Return the (X, Y) coordinate for the center point of the cell that contains the specified text.  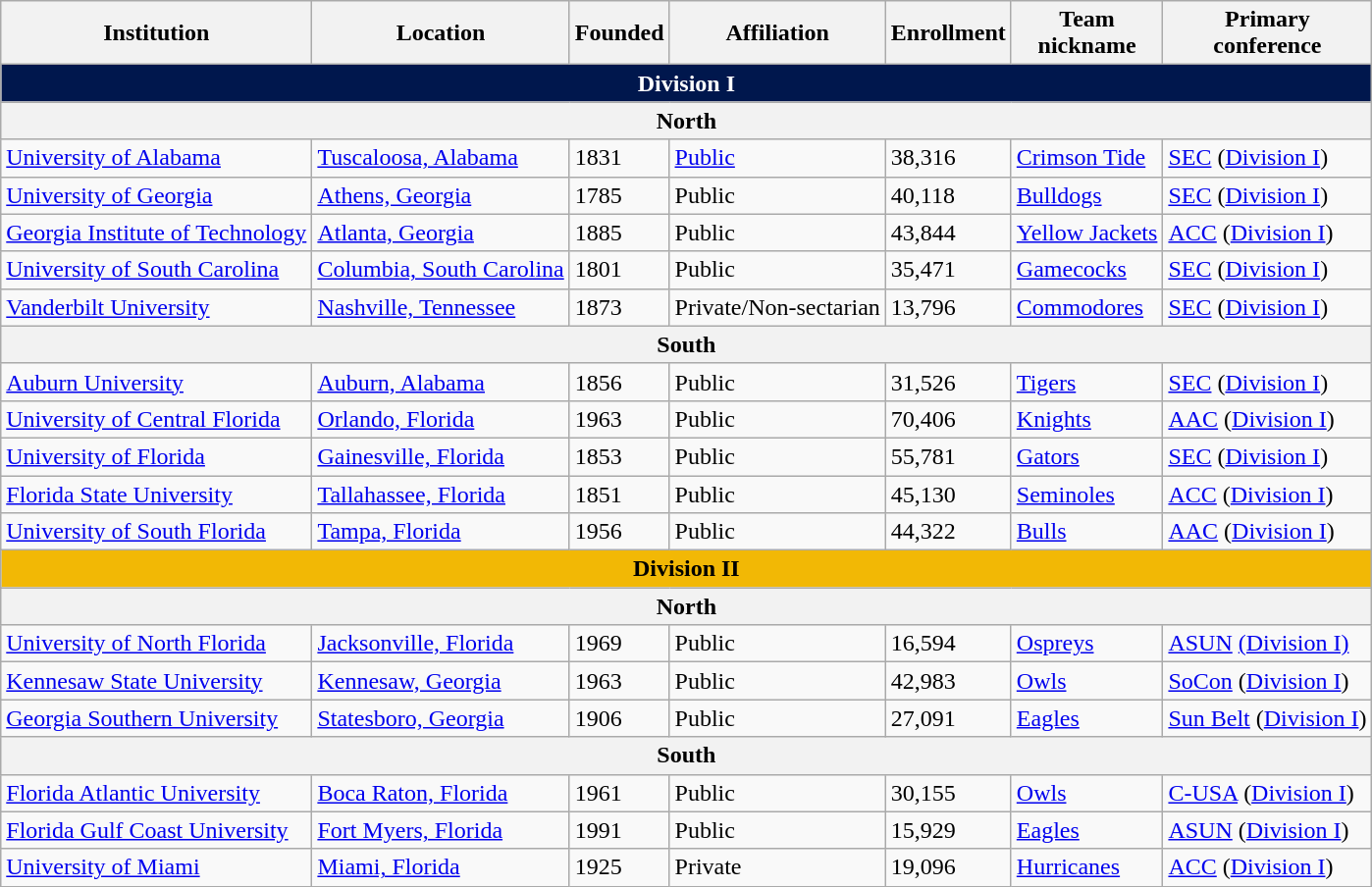
Tigers (1087, 382)
Columbia, South Carolina (441, 270)
University of North Florida (157, 644)
1873 (619, 307)
Affiliation (777, 33)
SoCon (Division I) (1268, 681)
Nashville, Tennessee (441, 307)
Kennesaw, Georgia (441, 681)
Athens, Georgia (441, 195)
45,130 (948, 494)
Kennesaw State University (157, 681)
University of Georgia (157, 195)
31,526 (948, 382)
Enrollment (948, 33)
Orlando, Florida (441, 419)
70,406 (948, 419)
Georgia Institute of Technology (157, 233)
Seminoles (1087, 494)
University of South Carolina (157, 270)
27,091 (948, 718)
1831 (619, 158)
Florida Gulf Coast University (157, 830)
15,929 (948, 830)
Location (441, 33)
35,471 (948, 270)
Auburn, Alabama (441, 382)
Primaryconference (1268, 33)
Founded (619, 33)
1785 (619, 195)
C-USA (Division I) (1268, 793)
30,155 (948, 793)
Atlanta, Georgia (441, 233)
Tuscaloosa, Alabama (441, 158)
43,844 (948, 233)
Sun Belt (Division I) (1268, 718)
Boca Raton, Florida (441, 793)
Florida State University (157, 494)
Tampa, Florida (441, 532)
Miami, Florida (441, 867)
1961 (619, 793)
38,316 (948, 158)
1906 (619, 718)
1853 (619, 456)
University of Florida (157, 456)
Georgia Southern University (157, 718)
Gainesville, Florida (441, 456)
19,096 (948, 867)
Bulls (1087, 532)
Institution (157, 33)
University of Alabama (157, 158)
University of Miami (157, 867)
Fort Myers, Florida (441, 830)
Division I (687, 83)
1956 (619, 532)
Hurricanes (1087, 867)
1856 (619, 382)
1925 (619, 867)
40,118 (948, 195)
Jacksonville, Florida (441, 644)
Gators (1087, 456)
University of Central Florida (157, 419)
Yellow Jackets (1087, 233)
55,781 (948, 456)
Gamecocks (1087, 270)
Private/Non-sectarian (777, 307)
16,594 (948, 644)
1991 (619, 830)
Private (777, 867)
Vanderbilt University (157, 307)
Florida Atlantic University (157, 793)
Teamnickname (1087, 33)
Auburn University (157, 382)
13,796 (948, 307)
Division II (687, 569)
Bulldogs (1087, 195)
Ospreys (1087, 644)
Knights (1087, 419)
University of South Florida (157, 532)
1801 (619, 270)
Tallahassee, Florida (441, 494)
1885 (619, 233)
44,322 (948, 532)
Commodores (1087, 307)
42,983 (948, 681)
Statesboro, Georgia (441, 718)
1851 (619, 494)
1969 (619, 644)
Crimson Tide (1087, 158)
